Return (X, Y) of the center of cell containing provided text 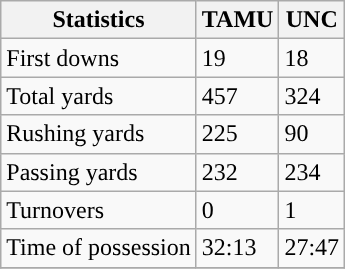
Total yards (99, 96)
18 (312, 58)
Passing yards (99, 172)
324 (312, 96)
Statistics (99, 20)
TAMU (238, 20)
0 (238, 210)
1 (312, 210)
Turnovers (99, 210)
19 (238, 58)
225 (238, 134)
90 (312, 134)
232 (238, 172)
First downs (99, 58)
32:13 (238, 248)
UNC (312, 20)
27:47 (312, 248)
Time of possession (99, 248)
457 (238, 96)
234 (312, 172)
Rushing yards (99, 134)
